From the cell containing the given text, extract its center point as (X, Y) coordinate. 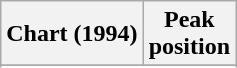
Chart (1994) (72, 34)
Peakposition (189, 34)
